Pinpoint the cell where the given text exists, returning its (X, Y) midpoint coordinate. 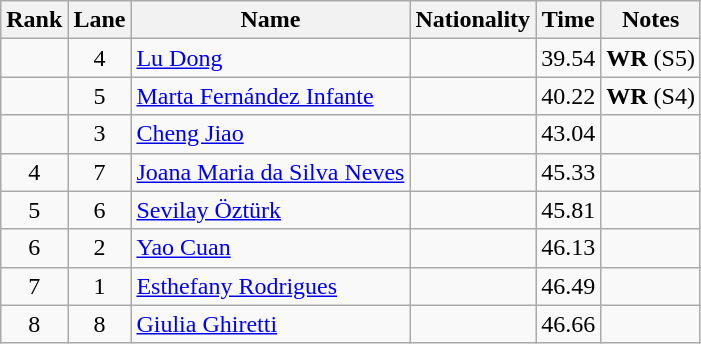
WR (S4) (651, 96)
45.81 (568, 210)
Notes (651, 20)
Sevilay Öztürk (270, 210)
46.49 (568, 286)
2 (100, 248)
43.04 (568, 134)
1 (100, 286)
Esthefany Rodrigues (270, 286)
3 (100, 134)
Time (568, 20)
Yao Cuan (270, 248)
46.66 (568, 324)
40.22 (568, 96)
Rank (34, 20)
45.33 (568, 172)
WR (S5) (651, 58)
Lu Dong (270, 58)
Nationality (473, 20)
46.13 (568, 248)
Giulia Ghiretti (270, 324)
39.54 (568, 58)
Marta Fernández Infante (270, 96)
Joana Maria da Silva Neves (270, 172)
Lane (100, 20)
Name (270, 20)
Cheng Jiao (270, 134)
